From the cell containing the given text, extract its center point as (X, Y) coordinate. 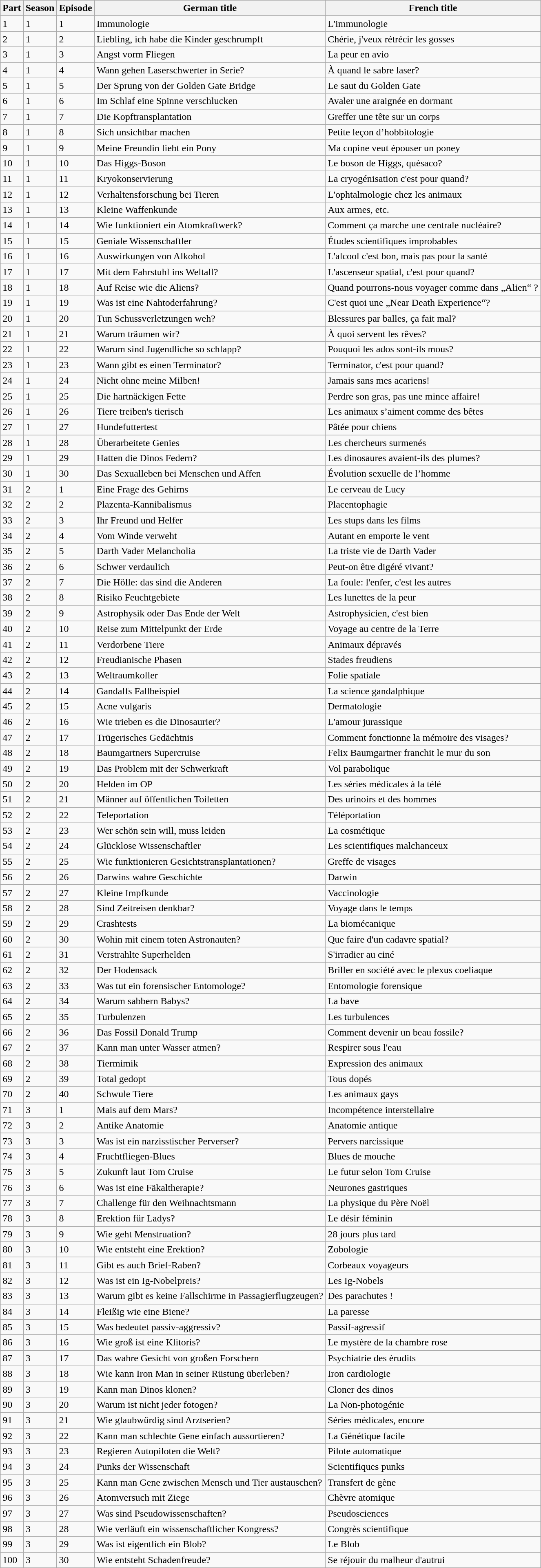
52 (12, 815)
Blessures par balles, ça fait mal? (433, 318)
Regieren Autopiloten die Welt? (210, 1451)
Kann man schlechte Gene einfach aussortieren? (210, 1435)
Was ist eine Nahtoderfahrung? (210, 303)
Fruchtfliegen-Blues (210, 1156)
Chérie, j'veux rétrécir les gosses (433, 39)
Des parachutes ! (433, 1296)
75 (12, 1172)
Wie glaubwürdig sind Arztserien? (210, 1420)
64 (12, 1001)
Blues de mouche (433, 1156)
Voyage dans le temps (433, 908)
Kleine Waffenkunde (210, 210)
Baumgartners Supercruise (210, 753)
Der Sprung von der Golden Gate Bridge (210, 86)
Wie entsteht eine Erektion? (210, 1250)
83 (12, 1296)
Astrophysicien, c'est bien (433, 613)
Placentophagie (433, 505)
Das Problem mit der Schwerkraft (210, 769)
91 (12, 1420)
Les stups dans les films (433, 520)
Was tut ein forensischer Entomologe? (210, 986)
Was sind Pseudowissenschaften? (210, 1513)
Plazenta-Kannibalismus (210, 505)
French title (433, 8)
Überarbeitete Genies (210, 442)
Incompétence interstellaire (433, 1110)
77 (12, 1203)
Episode (75, 8)
Mit dem Fahrstuhl ins Weltall? (210, 272)
Folie spatiale (433, 675)
La peur en avio (433, 55)
Ma copine veut épouser un poney (433, 148)
Schwule Tiere (210, 1094)
Pseudosciences (433, 1513)
92 (12, 1435)
Weltraumkoller (210, 675)
57 (12, 892)
Wann gibt es einen Terminator? (210, 365)
Wann gehen Laserschwerter in Serie? (210, 70)
L'amour jurassique (433, 722)
Peut-on être digéré vivant? (433, 567)
80 (12, 1250)
Acne vulgaris (210, 707)
98 (12, 1529)
Verhaltensforschung bei Tieren (210, 194)
Geniale Wissenschaftler (210, 241)
70 (12, 1094)
Trügerisches Gedächtnis (210, 738)
Transfert de gène (433, 1482)
46 (12, 722)
100 (12, 1560)
Sich unsichtbar machen (210, 132)
Wie verläuft ein wissenschaftlicher Kongress? (210, 1529)
Zobologie (433, 1250)
81 (12, 1265)
Les chercheurs surmenés (433, 442)
82 (12, 1281)
S'irradier au ciné (433, 955)
Les scientifiques malchanceux (433, 846)
Aux armes, etc. (433, 210)
Se réjouir du malheur d'autrui (433, 1560)
Tiermimik (210, 1063)
Les turbulences (433, 1017)
Les séries médicales à la télé (433, 784)
Was ist eigentlich ein Blob? (210, 1544)
Wie funktionieren Gesichtstransplantationen? (210, 861)
Anatomie antique (433, 1125)
Animaux dépravés (433, 644)
Pervers narcissique (433, 1141)
Darth Vader Melancholia (210, 551)
C'est quoi une „Near Death Experience“? (433, 303)
Comment fonctionne la mémoire des visages? (433, 738)
Corbeaux voyageurs (433, 1265)
L'ascenseur spatial, c'est pour quand? (433, 272)
Le cerveau de Lucy (433, 489)
Verdorbene Tiere (210, 644)
96 (12, 1498)
Les lunettes de la peur (433, 598)
Que faire d'un cadavre spatial? (433, 939)
Zukunft laut Tom Cruise (210, 1172)
Le saut du Golden Gate (433, 86)
Angst vorm Fliegen (210, 55)
90 (12, 1405)
Wie entsteht Schadenfreude? (210, 1560)
La Non-photogénie (433, 1405)
44 (12, 691)
Was ist ein Ig-Nobelpreis? (210, 1281)
95 (12, 1482)
Eine Frage des Gehirns (210, 489)
Challenge für den Weihnachtsmann (210, 1203)
47 (12, 738)
Season (40, 8)
Was bedeutet passiv-aggressiv? (210, 1327)
L'alcool c'est bon, mais pas pour la santé (433, 256)
Warum träumen wir? (210, 334)
Mais auf dem Mars? (210, 1110)
Darwins wahre Geschichte (210, 877)
48 (12, 753)
Ihr Freund und Helfer (210, 520)
54 (12, 846)
87 (12, 1358)
La physique du Père Noël (433, 1203)
Die Kopftransplantation (210, 117)
61 (12, 955)
Crashtests (210, 923)
Petite leçon d’hobbitologie (433, 132)
43 (12, 675)
Gibt es auch Brief-Raben? (210, 1265)
Terminator, c'est pour quand? (433, 365)
Voyage au centre de la Terre (433, 629)
Warum gibt es keine Fallschirme in Passagierflugzeugen? (210, 1296)
99 (12, 1544)
66 (12, 1032)
Astrophysik oder Das Ende der Welt (210, 613)
Wohin mit einem toten Astronauten? (210, 939)
La triste vie de Darth Vader (433, 551)
Auswirkungen von Alkohol (210, 256)
58 (12, 908)
Cloner des dinos (433, 1389)
Tiere treiben's tierisch (210, 411)
45 (12, 707)
Perdre son gras, pas une mince affaire! (433, 396)
À quand le sabre laser? (433, 70)
Hundefuttertest (210, 427)
Comment devenir un beau fossile? (433, 1032)
Congrès scientifique (433, 1529)
L'immunologie (433, 24)
Darwin (433, 877)
Briller en société avec le plexus coeliaque (433, 970)
Kann man Dinos klonen? (210, 1389)
Chèvre atomique (433, 1498)
78 (12, 1219)
Im Schlaf eine Spinne verschlucken (210, 101)
Die Hölle: das sind die Anderen (210, 582)
Warum ist nicht jeder fotogen? (210, 1405)
Turbulenzen (210, 1017)
Hatten die Dinos Federn? (210, 458)
Le désir féminin (433, 1219)
Entomologie forensique (433, 986)
Das wahre Gesicht von großen Forschern (210, 1358)
Scientifiques punks (433, 1467)
Pâtée pour chiens (433, 427)
La Génétique facile (433, 1435)
Immunologie (210, 24)
Iron cardiologie (433, 1374)
Wie groß ist eine Klitoris? (210, 1343)
Liebling, ich habe die Kinder geschrumpft (210, 39)
68 (12, 1063)
Kryokonservierung (210, 179)
65 (12, 1017)
73 (12, 1141)
Meine Freundin liebt ein Pony (210, 148)
Pouquoi les ados sont-ils mous? (433, 349)
71 (12, 1110)
55 (12, 861)
89 (12, 1389)
Le boson de Higgs, quèsaco? (433, 163)
49 (12, 769)
La paresse (433, 1312)
86 (12, 1343)
Les animaux s’aiment comme des bêtes (433, 411)
Dermatologie (433, 707)
Kann man unter Wasser atmen? (210, 1048)
85 (12, 1327)
Freudianische Phasen (210, 660)
93 (12, 1451)
Was ist eine Fäkaltherapie? (210, 1188)
Greffer une tête sur un corps (433, 117)
Autant en emporte le vent (433, 536)
Vol parabolique (433, 769)
Téléportation (433, 815)
Les dinosaures avaient-ils des plumes? (433, 458)
Punks der Wissenschaft (210, 1467)
Comment ça marche une centrale nucléaire? (433, 225)
La cryogénisation c'est pour quand? (433, 179)
50 (12, 784)
Wie kann Iron Man in seiner Rüstung überleben? (210, 1374)
76 (12, 1188)
Avaler une araignée en dormant (433, 101)
Psychiatrie des èrudits (433, 1358)
Wie trieben es die Dinosaurier? (210, 722)
German title (210, 8)
Nicht ohne meine Milben! (210, 380)
67 (12, 1048)
Das Sexualleben bei Menschen und Affen (210, 474)
Quand pourrons-nous voyager comme dans „Alien“ ? (433, 287)
60 (12, 939)
Le mystère de la chambre rose (433, 1343)
Tous dopés (433, 1079)
Pilote automatique (433, 1451)
La science gandalphique (433, 691)
Erektion für Ladys? (210, 1219)
La cosmétique (433, 830)
Sind Zeitreisen denkbar? (210, 908)
L'ophtalmologie chez les animaux (433, 194)
53 (12, 830)
Kleine Impfkunde (210, 892)
Expression des animaux (433, 1063)
88 (12, 1374)
Le futur selon Tom Cruise (433, 1172)
La bave (433, 1001)
Verstrahlte Superhelden (210, 955)
Stades freudiens (433, 660)
Fleißig wie eine Biene? (210, 1312)
41 (12, 644)
Wer schön sein will, muss leiden (210, 830)
Neurones gastriques (433, 1188)
Évolution sexuelle de l’homme (433, 474)
À quoi servent les rêves? (433, 334)
La biomécanique (433, 923)
Des urinoirs et des hommes (433, 799)
84 (12, 1312)
Auf Reise wie die Aliens? (210, 287)
Teleportation (210, 815)
Das Fossil Donald Trump (210, 1032)
79 (12, 1234)
Glücklose Wissenschaftler (210, 846)
97 (12, 1513)
Das Higgs-Boson (210, 163)
Vom Winde verweht (210, 536)
Atomversuch mit Ziege (210, 1498)
Les animaux gays (433, 1094)
Séries médicales, encore (433, 1420)
59 (12, 923)
Wie geht Menstruation? (210, 1234)
63 (12, 986)
Jamais sans mes acariens! (433, 380)
69 (12, 1079)
62 (12, 970)
Wie funktioniert ein Atomkraftwerk? (210, 225)
Warum sind Jugendliche so schlapp? (210, 349)
72 (12, 1125)
Passif-agressif (433, 1327)
Vaccinologie (433, 892)
Études scientifiques improbables (433, 241)
Was ist ein narzisstischer Perverser? (210, 1141)
Warum sabbern Babys? (210, 1001)
Kann man Gene zwischen Mensch und Tier austauschen? (210, 1482)
94 (12, 1467)
Les Ig-Nobels (433, 1281)
Männer auf öffentlichen Toiletten (210, 799)
56 (12, 877)
74 (12, 1156)
Felix Baumgartner franchit le mur du son (433, 753)
La foule: l'enfer, c'est les autres (433, 582)
28 jours plus tard (433, 1234)
Reise zum Mittelpunkt der Erde (210, 629)
Respirer sous l'eau (433, 1048)
Total gedopt (210, 1079)
Antike Anatomie (210, 1125)
42 (12, 660)
Helden im OP (210, 784)
Schwer verdaulich (210, 567)
Greffe de visages (433, 861)
51 (12, 799)
Tun Schussverletzungen weh? (210, 318)
Le Blob (433, 1544)
Risiko Feuchtgebiete (210, 598)
Part (12, 8)
Die hartnäckigen Fette (210, 396)
Der Hodensack (210, 970)
Gandalfs Fallbeispiel (210, 691)
